Extract the [X, Y] coordinate from the center of the cell holding the provided text.  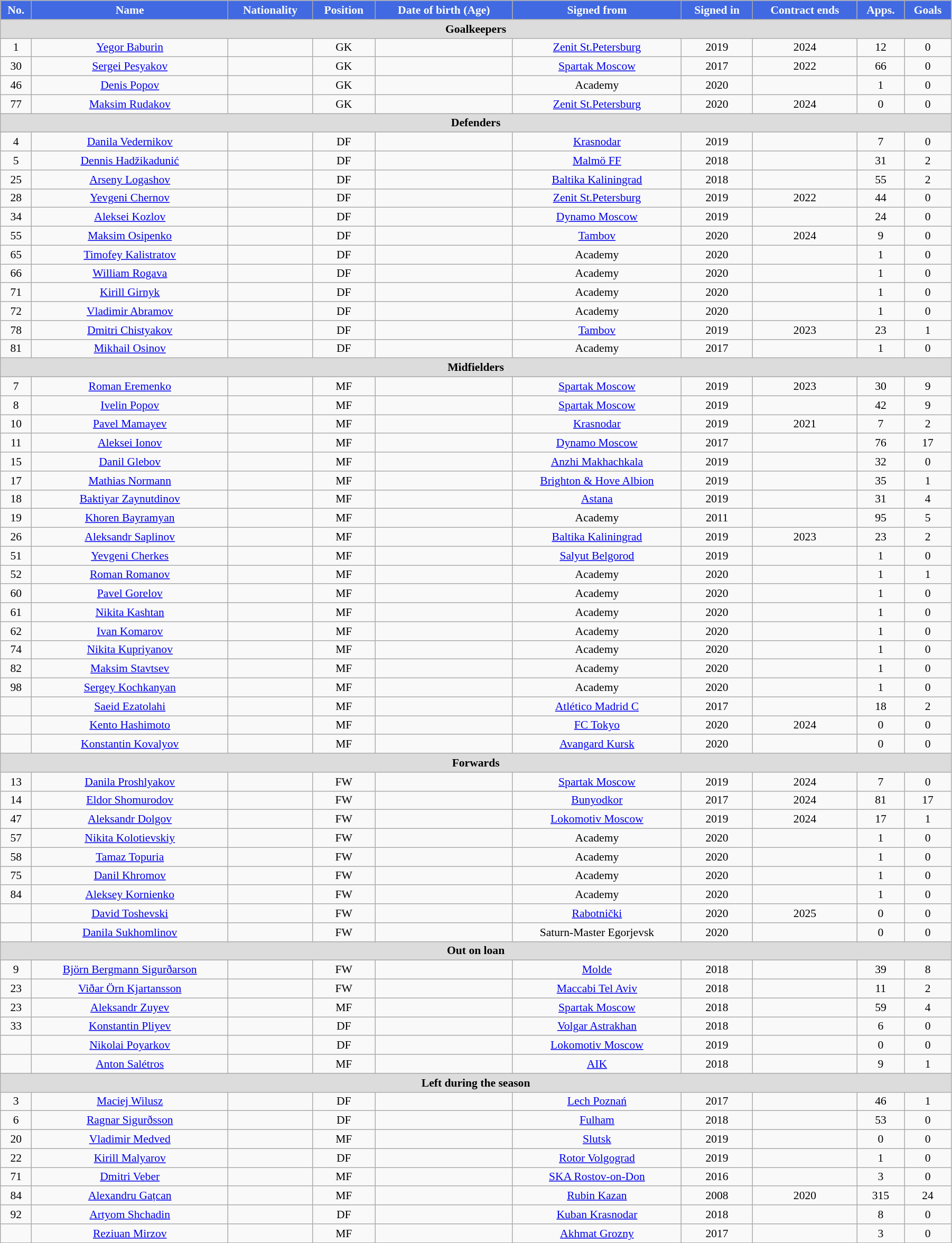
Nikita Kashtan [130, 612]
Aleksandr Dolgov [130, 819]
Danil Khromov [130, 876]
51 [16, 556]
47 [16, 819]
Timofey Kalistratov [130, 255]
Danil Glebov [130, 462]
25 [16, 180]
Saturn-Master Egorjevsk [597, 932]
2021 [805, 424]
2011 [717, 518]
William Rogava [130, 274]
Pavel Mamayev [130, 424]
33 [16, 1026]
Bunyodkor [597, 800]
Danila Vedernikov [130, 142]
Nikita Kupriyanov [130, 650]
22 [16, 1158]
10 [16, 424]
Eldor Shomurodov [130, 800]
Goals [928, 10]
Roman Eremenko [130, 387]
Out on loan [476, 951]
Volgar Astrakhan [597, 1026]
Saeid Ezatolahi [130, 706]
Konstantin Pliyev [130, 1026]
Maccabi Tel Aviv [597, 989]
FC Tokyo [597, 725]
Date of birth (Age) [444, 10]
52 [16, 575]
No. [16, 10]
78 [16, 330]
Konstantin Kovalyov [130, 744]
Danila Proshlyakov [130, 782]
2008 [717, 1196]
13 [16, 782]
Pavel Gorelov [130, 594]
Baktiyar Zaynutdinov [130, 499]
53 [881, 1120]
Maksim Stavtsev [130, 669]
82 [16, 669]
92 [16, 1214]
77 [16, 104]
Left during the season [476, 1083]
Ragnar Sigurðsson [130, 1120]
Tamaz Topuria [130, 857]
Kirill Girnyk [130, 293]
2025 [805, 913]
20 [16, 1139]
Yegor Baburin [130, 48]
Avangard Kursk [597, 744]
Slutsk [597, 1139]
58 [16, 857]
Yevgeni Cherkes [130, 556]
14 [16, 800]
72 [16, 311]
Signed from [597, 10]
Aleksei Ionov [130, 443]
Ivan Komarov [130, 631]
Danila Sukhomlinov [130, 932]
61 [16, 612]
Rotor Volgograd [597, 1158]
Goalkeepers [476, 29]
Molde [597, 970]
315 [881, 1196]
David Toshevski [130, 913]
Dmitri Chistyakov [130, 330]
Vladimir Medved [130, 1139]
39 [881, 970]
65 [16, 255]
Anzhi Makhachkala [597, 462]
95 [881, 518]
98 [16, 688]
12 [881, 48]
44 [881, 198]
Rubin Kazan [597, 1196]
Defenders [476, 123]
AIK [597, 1064]
Salyut Belgorod [597, 556]
Lech Poznań [597, 1101]
Brighton & Hove Albion [597, 481]
Anton Salétros [130, 1064]
Aleksei Kozlov [130, 217]
Signed in [717, 10]
42 [881, 405]
2016 [717, 1177]
Denis Popov [130, 86]
59 [881, 1007]
Artyom Shchadin [130, 1214]
Aleksey Kornienko [130, 895]
Aleksandr Saplinov [130, 537]
28 [16, 198]
57 [16, 838]
Malmö FF [597, 161]
Arseny Logashov [130, 180]
Contract ends [805, 10]
Maksim Rudakov [130, 104]
Aleksandr Zuyev [130, 1007]
Rabotnički [597, 913]
SKA Rostov-on-Don [597, 1177]
Mikhail Osinov [130, 349]
35 [881, 481]
Akhmat Grozny [597, 1233]
Kuban Krasnodar [597, 1214]
Reziuan Mirzov [130, 1233]
Dmitri Veber [130, 1177]
75 [16, 876]
15 [16, 462]
Midfielders [476, 368]
19 [16, 518]
34 [16, 217]
Kento Hashimoto [130, 725]
Fulham [597, 1120]
Björn Bergmann Sigurðarson [130, 970]
Dennis Hadžikadunić [130, 161]
Alexandru Gațcan [130, 1196]
62 [16, 631]
Yevgeni Chernov [130, 198]
Maciej Wilusz [130, 1101]
Name [130, 10]
Khoren Bayramyan [130, 518]
Roman Romanov [130, 575]
32 [881, 462]
Sergey Kochkanyan [130, 688]
Nikolai Poyarkov [130, 1045]
Mathias Normann [130, 481]
Apps. [881, 10]
Viðar Örn Kjartansson [130, 989]
60 [16, 594]
Vladimir Abramov [130, 311]
Nationality [270, 10]
Sergei Pesyakov [130, 67]
26 [16, 537]
Kirill Malyarov [130, 1158]
76 [881, 443]
Astana [597, 499]
Ivelin Popov [130, 405]
Atlético Madrid C [597, 706]
Forwards [476, 763]
74 [16, 650]
Maksim Osipenko [130, 236]
Nikita Kolotievskiy [130, 838]
Position [343, 10]
